Detect which cell encompasses the target text, then output its [X, Y] center coordinate. 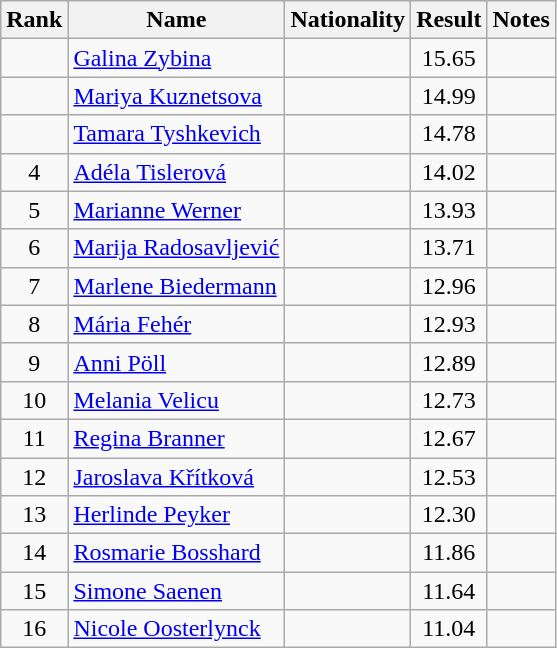
11.04 [449, 629]
Herlinde Peyker [176, 515]
14.02 [449, 172]
4 [34, 172]
13.71 [449, 248]
Marlene Biedermann [176, 286]
16 [34, 629]
11.86 [449, 553]
15.65 [449, 58]
5 [34, 210]
Adéla Tislerová [176, 172]
Marianne Werner [176, 210]
12.73 [449, 400]
6 [34, 248]
Simone Saenen [176, 591]
Result [449, 20]
8 [34, 324]
Mária Fehér [176, 324]
Melania Velicu [176, 400]
14.78 [449, 134]
7 [34, 286]
14 [34, 553]
11 [34, 438]
11.64 [449, 591]
Name [176, 20]
9 [34, 362]
15 [34, 591]
10 [34, 400]
Notes [521, 20]
Galina Zybina [176, 58]
12.93 [449, 324]
Mariya Kuznetsova [176, 96]
Nationality [348, 20]
Nicole Oosterlynck [176, 629]
Rank [34, 20]
12.30 [449, 515]
Rosmarie Bosshard [176, 553]
12 [34, 477]
Anni Pöll [176, 362]
13 [34, 515]
Regina Branner [176, 438]
13.93 [449, 210]
14.99 [449, 96]
Tamara Tyshkevich [176, 134]
Marija Radosavljević [176, 248]
12.89 [449, 362]
12.67 [449, 438]
12.53 [449, 477]
Jaroslava Křítková [176, 477]
12.96 [449, 286]
